Determine the (x, y) coordinate at the center of the cell enclosing the given text.  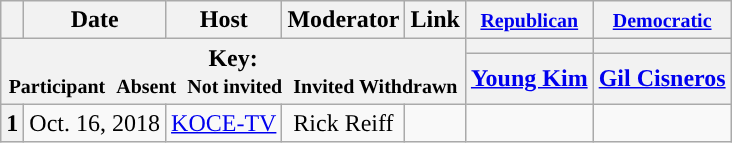
Key: Participant Absent Not invited Invited Withdrawn (234, 72)
Moderator (344, 20)
Republican (529, 20)
Democratic (662, 20)
KOCE-TV (224, 123)
Young Kim (529, 78)
1 (12, 123)
Rick Reiff (344, 123)
Gil Cisneros (662, 78)
Link (435, 20)
Date (95, 20)
Oct. 16, 2018 (95, 123)
Host (224, 20)
